Output the [x, y] coordinate of the center of the cell containing the given text.  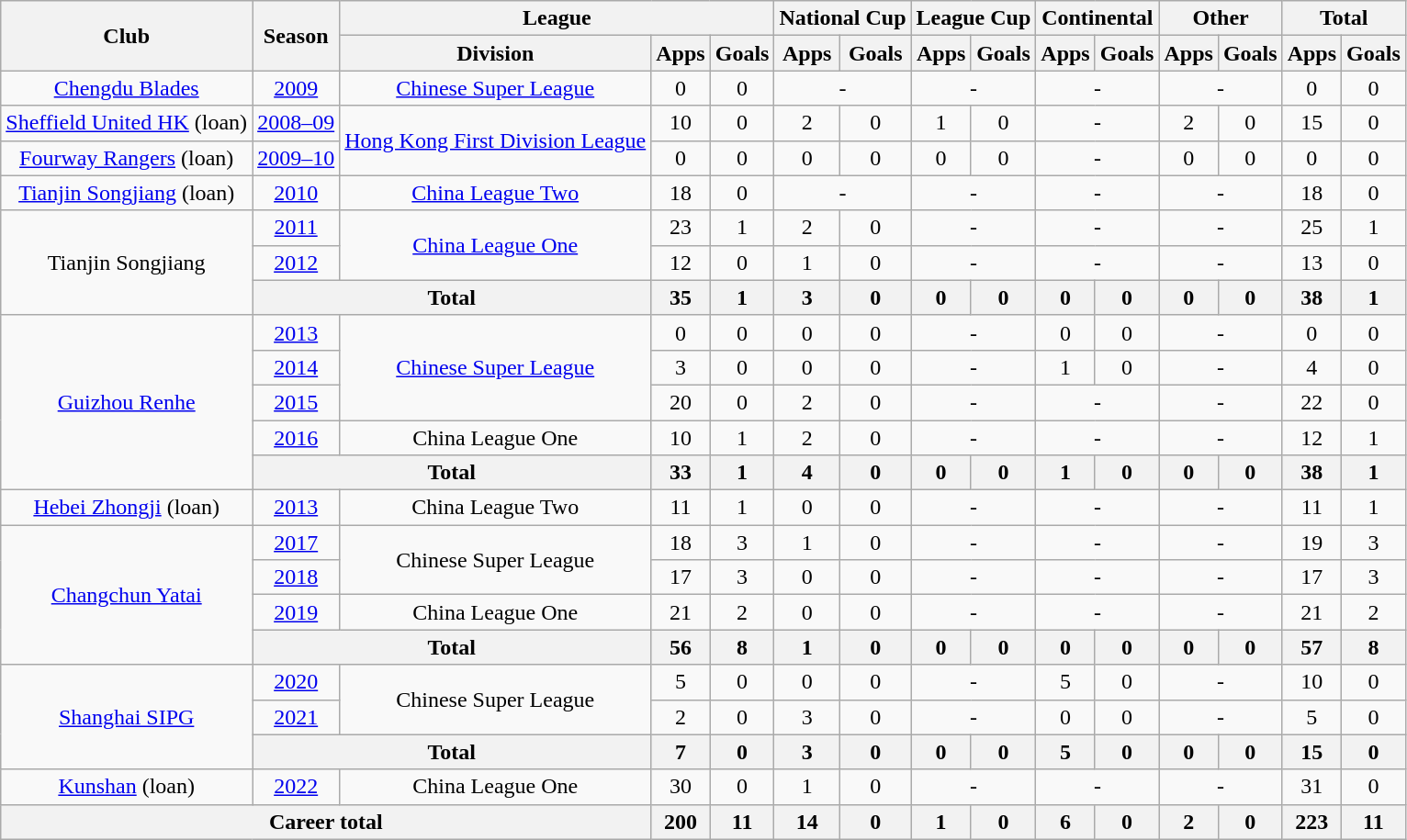
35 [681, 297]
Continental [1097, 18]
National Cup [843, 18]
2018 [296, 577]
Career total [326, 822]
2008–09 [296, 123]
30 [681, 787]
200 [681, 822]
2017 [296, 543]
23 [681, 228]
25 [1311, 228]
2012 [296, 263]
56 [681, 647]
League Cup [974, 18]
6 [1065, 822]
33 [681, 473]
22 [1311, 402]
2019 [296, 612]
Other [1221, 18]
7 [681, 752]
Shanghai SIPG [127, 717]
Club [127, 36]
Tianjin Songjiang (loan) [127, 193]
2015 [296, 402]
Tianjin Songjiang [127, 263]
2020 [296, 682]
2010 [296, 193]
2021 [296, 717]
2016 [296, 438]
31 [1311, 787]
223 [1311, 822]
20 [681, 402]
Chengdu Blades [127, 88]
57 [1311, 647]
14 [807, 822]
2009 [296, 88]
Hebei Zhongji (loan) [127, 508]
League [557, 18]
2022 [296, 787]
Division [496, 53]
13 [1311, 263]
Kunshan (loan) [127, 787]
Season [296, 36]
19 [1311, 543]
Hong Kong First Division League [496, 140]
2014 [296, 367]
2009–10 [296, 158]
2011 [296, 228]
Sheffield United HK (loan) [127, 123]
Fourway Rangers (loan) [127, 158]
Guizhou Renhe [127, 402]
Changchun Yatai [127, 595]
